Capture the cell that displays the provided text and extract its (x, y) central coordinate. 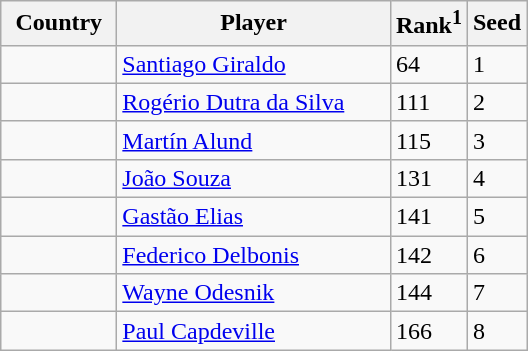
Federico Delbonis (254, 255)
6 (496, 255)
166 (428, 331)
Paul Capdeville (254, 331)
3 (496, 140)
João Souza (254, 178)
1 (496, 64)
141 (428, 217)
8 (496, 331)
Gastão Elias (254, 217)
115 (428, 140)
Rank1 (428, 24)
131 (428, 178)
142 (428, 255)
144 (428, 293)
Wayne Odesnik (254, 293)
5 (496, 217)
Country (59, 24)
64 (428, 64)
111 (428, 102)
Seed (496, 24)
Rogério Dutra da Silva (254, 102)
Santiago Giraldo (254, 64)
4 (496, 178)
7 (496, 293)
2 (496, 102)
Martín Alund (254, 140)
Player (254, 24)
